Output the [X, Y] coordinate of the center of the cell containing the given text.  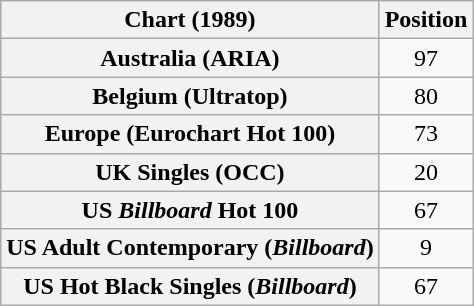
9 [426, 248]
97 [426, 58]
20 [426, 172]
Australia (ARIA) [190, 58]
Position [426, 20]
73 [426, 134]
US Adult Contemporary (Billboard) [190, 248]
Europe (Eurochart Hot 100) [190, 134]
Chart (1989) [190, 20]
UK Singles (OCC) [190, 172]
US Billboard Hot 100 [190, 210]
80 [426, 96]
Belgium (Ultratop) [190, 96]
US Hot Black Singles (Billboard) [190, 286]
